Locate the cell with the specified text and output its (x, y) center coordinate. 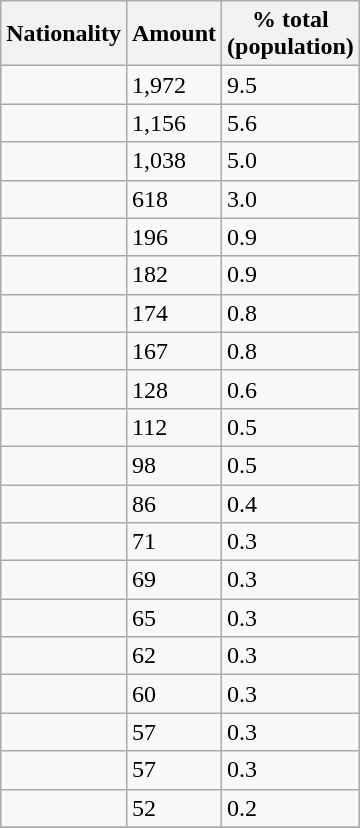
3.0 (291, 199)
98 (174, 465)
60 (174, 694)
1,156 (174, 123)
128 (174, 389)
5.6 (291, 123)
Nationality (64, 34)
174 (174, 313)
52 (174, 808)
Amount (174, 34)
86 (174, 503)
618 (174, 199)
69 (174, 580)
0.2 (291, 808)
62 (174, 656)
1,038 (174, 161)
112 (174, 427)
167 (174, 351)
0.4 (291, 503)
0.6 (291, 389)
9.5 (291, 85)
196 (174, 237)
5.0 (291, 161)
71 (174, 542)
1,972 (174, 85)
65 (174, 618)
% total(population) (291, 34)
182 (174, 275)
